Return the (x, y) coordinate for the center point of the cell that contains the specified text.  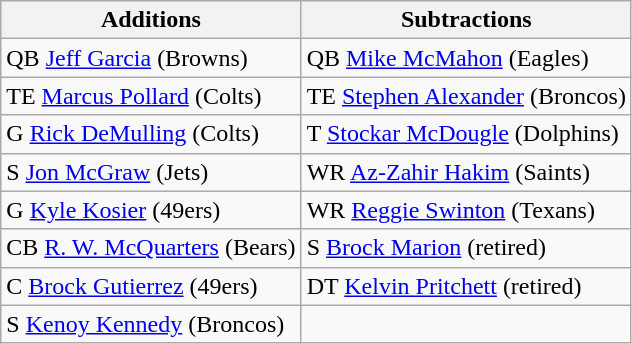
CB R. W. McQuarters (Bears) (151, 248)
WR Az-Zahir Hakim (Saints) (466, 172)
G Rick DeMulling (Colts) (151, 134)
T Stockar McDougle (Dolphins) (466, 134)
QB Jeff Garcia (Browns) (151, 58)
DT Kelvin Pritchett (retired) (466, 286)
G Kyle Kosier (49ers) (151, 210)
WR Reggie Swinton (Texans) (466, 210)
Subtractions (466, 20)
S Brock Marion (retired) (466, 248)
C Brock Gutierrez (49ers) (151, 286)
TE Marcus Pollard (Colts) (151, 96)
QB Mike McMahon (Eagles) (466, 58)
Additions (151, 20)
TE Stephen Alexander (Broncos) (466, 96)
S Kenoy Kennedy (Broncos) (151, 324)
S Jon McGraw (Jets) (151, 172)
